For the text-containing cell, return its midpoint in (x, y) coordinate format. 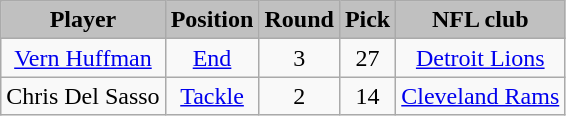
27 (367, 58)
Position (212, 20)
Round (299, 20)
Pick (367, 20)
Chris Del Sasso (83, 96)
End (212, 58)
Player (83, 20)
Cleveland Rams (480, 96)
Detroit Lions (480, 58)
Tackle (212, 96)
14 (367, 96)
NFL club (480, 20)
Vern Huffman (83, 58)
3 (299, 58)
2 (299, 96)
